Return [x, y] of the center of cell containing provided text 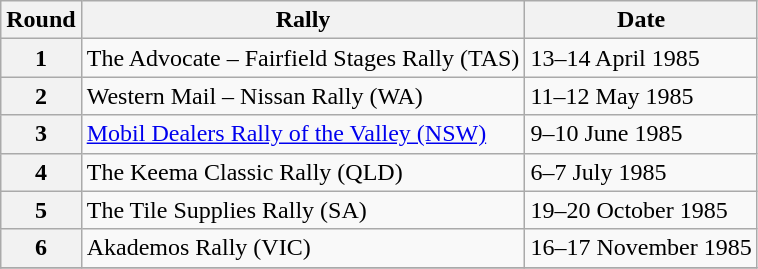
4 [41, 172]
Date [641, 20]
13–14 April 1985 [641, 58]
Rally [303, 20]
The Advocate – Fairfield Stages Rally (TAS) [303, 58]
19–20 October 1985 [641, 210]
3 [41, 134]
6 [41, 248]
Akademos Rally (VIC) [303, 248]
2 [41, 96]
Western Mail – Nissan Rally (WA) [303, 96]
Round [41, 20]
1 [41, 58]
The Tile Supplies Rally (SA) [303, 210]
5 [41, 210]
16–17 November 1985 [641, 248]
11–12 May 1985 [641, 96]
9–10 June 1985 [641, 134]
The Keema Classic Rally (QLD) [303, 172]
Mobil Dealers Rally of the Valley (NSW) [303, 134]
6–7 July 1985 [641, 172]
